Determine the (X, Y) coordinate at the center of the cell enclosing the given text.  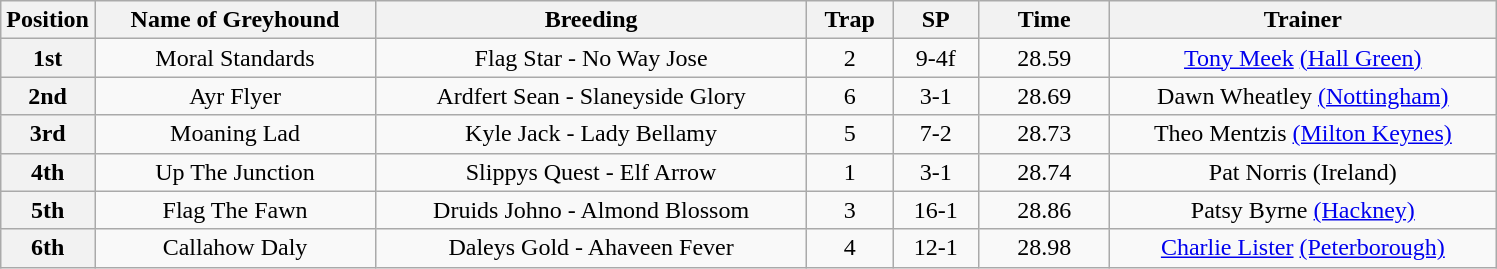
Moral Standards (234, 58)
Kyle Jack - Lady Bellamy (592, 134)
5 (850, 134)
Druids Johno - Almond Blossom (592, 210)
28.98 (1044, 248)
4th (48, 172)
2nd (48, 96)
Pat Norris (Ireland) (1303, 172)
Slippys Quest - Elf Arrow (592, 172)
Up The Junction (234, 172)
7-2 (936, 134)
3rd (48, 134)
Theo Mentzis (Milton Keynes) (1303, 134)
Trap (850, 20)
6th (48, 248)
Moaning Lad (234, 134)
6 (850, 96)
4 (850, 248)
2 (850, 58)
9-4f (936, 58)
Charlie Lister (Peterborough) (1303, 248)
28.59 (1044, 58)
Position (48, 20)
Daleys Gold - Ahaveen Fever (592, 248)
28.73 (1044, 134)
Name of Greyhound (234, 20)
Flag The Fawn (234, 210)
Flag Star - No Way Jose (592, 58)
Dawn Wheatley (Nottingham) (1303, 96)
Tony Meek (Hall Green) (1303, 58)
Breeding (592, 20)
28.69 (1044, 96)
Ardfert Sean - Slaneyside Glory (592, 96)
SP (936, 20)
1st (48, 58)
16-1 (936, 210)
12-1 (936, 248)
28.86 (1044, 210)
Trainer (1303, 20)
1 (850, 172)
5th (48, 210)
Callahow Daly (234, 248)
Time (1044, 20)
Patsy Byrne (Hackney) (1303, 210)
3 (850, 210)
28.74 (1044, 172)
Ayr Flyer (234, 96)
